Locate the cell with the specified text and output its [x, y] center coordinate. 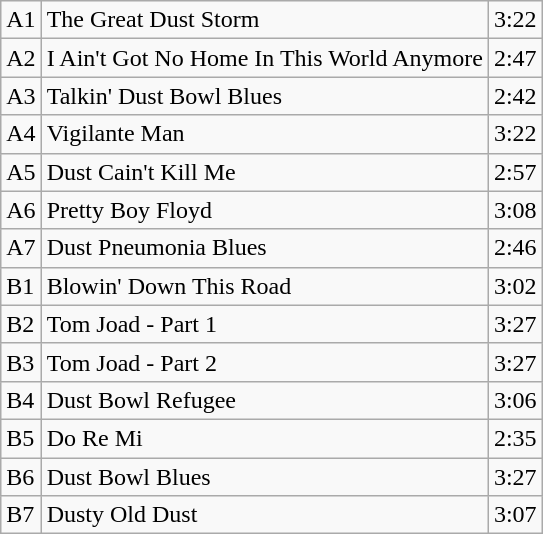
2:46 [515, 248]
3:07 [515, 515]
B5 [21, 438]
A3 [21, 96]
B1 [21, 286]
Vigilante Man [264, 134]
2:57 [515, 172]
B3 [21, 362]
B4 [21, 400]
A6 [21, 210]
Dust Pneumonia Blues [264, 248]
Dust Bowl Blues [264, 477]
3:08 [515, 210]
Dust Cain't Kill Me [264, 172]
A2 [21, 58]
2:42 [515, 96]
Blowin' Down This Road [264, 286]
Tom Joad - Part 2 [264, 362]
A1 [21, 20]
B7 [21, 515]
Pretty Boy Floyd [264, 210]
Do Re Mi [264, 438]
3:02 [515, 286]
The Great Dust Storm [264, 20]
2:47 [515, 58]
2:35 [515, 438]
I Ain't Got No Home In This World Anymore [264, 58]
B6 [21, 477]
Tom Joad - Part 1 [264, 324]
B2 [21, 324]
Dusty Old Dust [264, 515]
Dust Bowl Refugee [264, 400]
A4 [21, 134]
A5 [21, 172]
Talkin' Dust Bowl Blues [264, 96]
3:06 [515, 400]
A7 [21, 248]
